Identify which cell holds the provided text, then report its [X, Y] central coordinate. 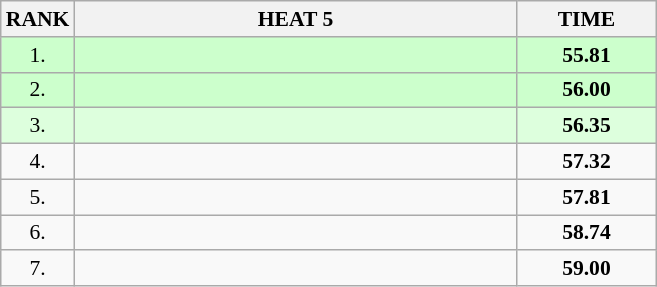
3. [38, 126]
56.00 [587, 90]
55.81 [587, 55]
57.81 [587, 197]
7. [38, 269]
56.35 [587, 126]
1. [38, 55]
5. [38, 197]
HEAT 5 [295, 19]
RANK [38, 19]
6. [38, 233]
2. [38, 90]
59.00 [587, 269]
58.74 [587, 233]
TIME [587, 19]
57.32 [587, 162]
4. [38, 162]
